Output the [x, y] coordinate of the center of the cell containing the given text.  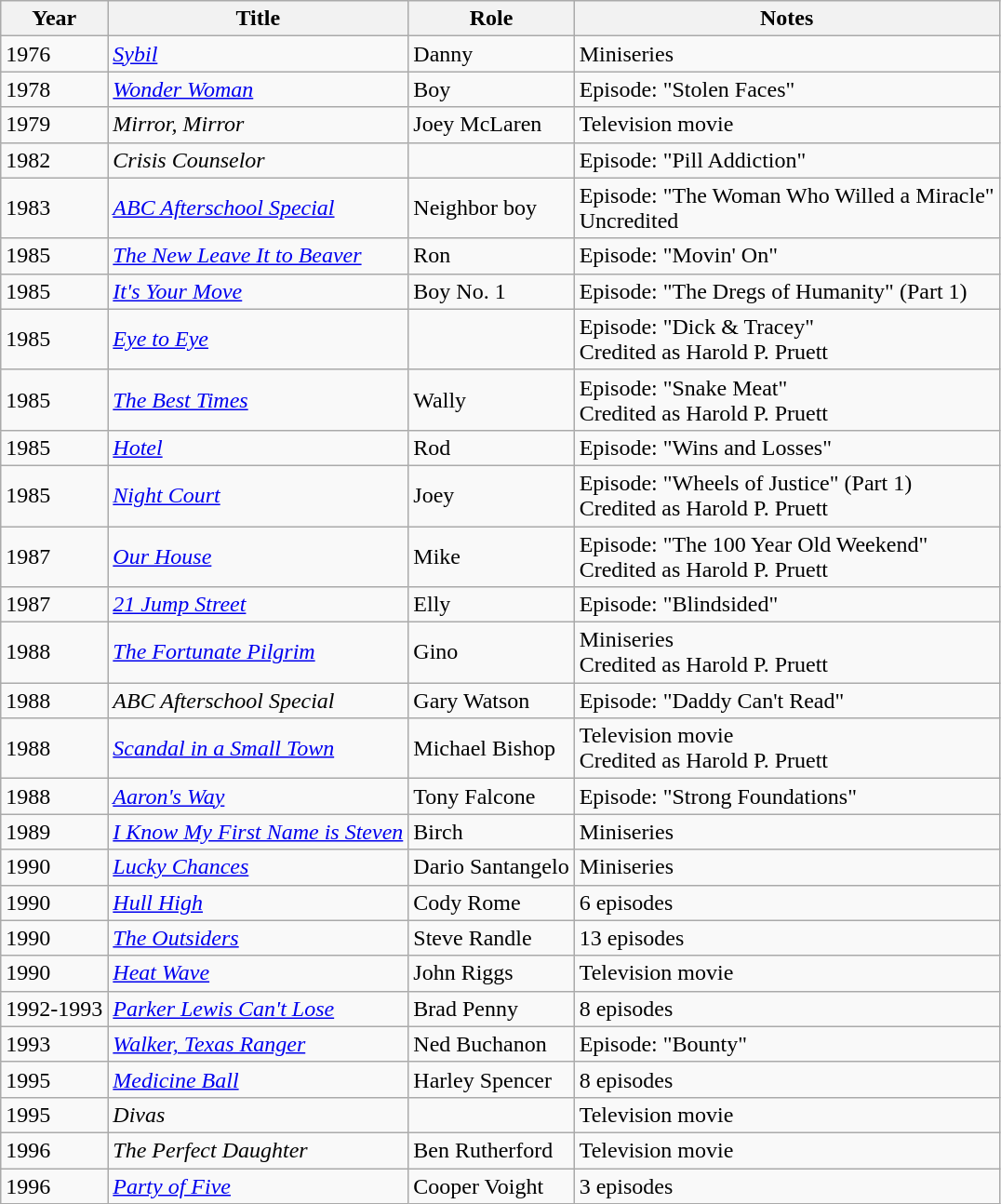
6 episodes [787, 903]
Television movieCredited as Harold P. Pruett [787, 748]
Wonder Woman [259, 89]
Episode: "Wins and Losses" [787, 448]
The Best Times [259, 400]
Episode: "The Woman Who Willed a Miracle"Uncredited [787, 208]
The Outsiders [259, 938]
Lucky Chances [259, 867]
Party of Five [259, 1186]
Episode: "The Dregs of Humanity" (Part 1) [787, 291]
Role [491, 19]
Joey [491, 495]
Mike [491, 556]
1976 [54, 54]
Episode: "The 100 Year Old Weekend"Credited as Harold P. Pruett [787, 556]
Gino [491, 653]
Episode: "Bounty" [787, 1044]
Brad Penny [491, 1009]
1993 [54, 1044]
Danny [491, 54]
Boy [491, 89]
Cody Rome [491, 903]
Hotel [259, 448]
Night Court [259, 495]
Aaron's Way [259, 796]
Neighbor boy [491, 208]
Divas [259, 1115]
Joey McLaren [491, 125]
Notes [787, 19]
Parker Lewis Can't Lose [259, 1009]
Eye to Eye [259, 339]
The Fortunate Pilgrim [259, 653]
3 episodes [787, 1186]
Episode: "Movin' On" [787, 256]
Hull High [259, 903]
Title [259, 19]
Tony Falcone [491, 796]
Harley Spencer [491, 1079]
Episode: "Pill Addiction" [787, 160]
Cooper Voight [491, 1186]
The Perfect Daughter [259, 1150]
1978 [54, 89]
Ben Rutherford [491, 1150]
Episode: "Snake Meat"Credited as Harold P. Pruett [787, 400]
1982 [54, 160]
Medicine Ball [259, 1079]
Episode: "Blindsided" [787, 605]
Steve Randle [491, 938]
Crisis Counselor [259, 160]
Ron [491, 256]
Episode: "Dick & Tracey"Credited as Harold P. Pruett [787, 339]
Episode: "Strong Foundations" [787, 796]
Elly [491, 605]
MiniseriesCredited as Harold P. Pruett [787, 653]
Episode: "Wheels of Justice" (Part 1)Credited as Harold P. Pruett [787, 495]
Episode: "Daddy Can't Read" [787, 701]
Our House [259, 556]
Ned Buchanon [491, 1044]
1979 [54, 125]
13 episodes [787, 938]
Gary Watson [491, 701]
I Know My First Name is Steven [259, 832]
Scandal in a Small Town [259, 748]
Rod [491, 448]
It's Your Move [259, 291]
Year [54, 19]
John Riggs [491, 973]
Mirror, Mirror [259, 125]
Wally [491, 400]
Birch [491, 832]
Heat Wave [259, 973]
Michael Bishop [491, 748]
Boy No. 1 [491, 291]
21 Jump Street [259, 605]
1989 [54, 832]
Sybil [259, 54]
Episode: "Stolen Faces" [787, 89]
Dario Santangelo [491, 867]
1992-1993 [54, 1009]
1983 [54, 208]
The New Leave It to Beaver [259, 256]
Walker, Texas Ranger [259, 1044]
